Identify which cell holds the provided text, then report its (X, Y) central coordinate. 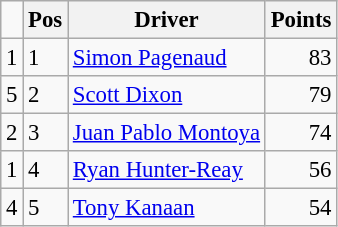
3 (46, 133)
Tony Kanaan (167, 208)
83 (300, 58)
Scott Dixon (167, 95)
Driver (167, 20)
54 (300, 208)
74 (300, 133)
Ryan Hunter-Reay (167, 170)
Points (300, 20)
Pos (46, 20)
Simon Pagenaud (167, 58)
79 (300, 95)
Juan Pablo Montoya (167, 133)
56 (300, 170)
